Find where the given text appears and provide that cell's center as [x, y] coordinate. 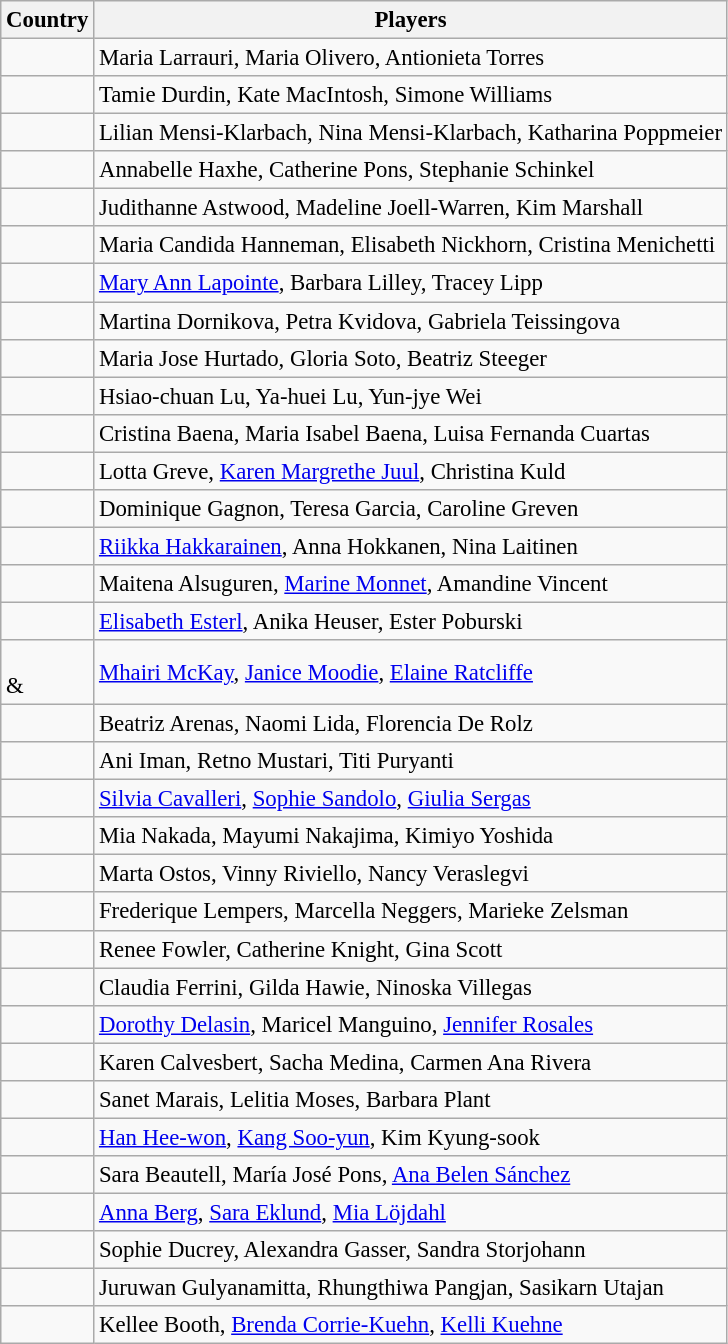
Claudia Ferrini, Gilda Hawie, Ninoska Villegas [411, 987]
Tamie Durdin, Kate MacIntosh, Simone Williams [411, 95]
Maria Jose Hurtado, Gloria Soto, Beatriz Steeger [411, 358]
Annabelle Haxhe, Catherine Pons, Stephanie Schinkel [411, 170]
Mhairi McKay, Janice Moodie, Elaine Ratcliffe [411, 672]
Lilian Mensi-Klarbach, Nina Mensi-Klarbach, Katharina Poppmeier [411, 133]
Sara Beautell, María José Pons, Ana Belen Sánchez [411, 1175]
Riikka Hakkarainen, Anna Hokkanen, Nina Laitinen [411, 546]
Sophie Ducrey, Alexandra Gasser, Sandra Storjohann [411, 1250]
Renee Fowler, Catherine Knight, Gina Scott [411, 949]
Kellee Booth, Brenda Corrie-Kuehn, Kelli Kuehne [411, 1325]
Mia Nakada, Mayumi Nakajima, Kimiyo Yoshida [411, 836]
Cristina Baena, Maria Isabel Baena, Luisa Fernanda Cuartas [411, 433]
Elisabeth Esterl, Anika Heuser, Ester Poburski [411, 621]
Han Hee-won, Kang Soo-yun, Kim Kyung-sook [411, 1137]
Anna Berg, Sara Eklund, Mia Löjdahl [411, 1212]
Sanet Marais, Lelitia Moses, Barbara Plant [411, 1100]
Judithanne Astwood, Madeline Joell-Warren, Kim Marshall [411, 208]
Lotta Greve, Karen Margrethe Juul, Christina Kuld [411, 471]
Frederique Lempers, Marcella Neggers, Marieke Zelsman [411, 912]
Dominique Gagnon, Teresa Garcia, Caroline Greven [411, 509]
Maria Larrauri, Maria Olivero, Antionieta Torres [411, 58]
Maitena Alsuguren, Marine Monnet, Amandine Vincent [411, 584]
Martina Dornikova, Petra Kvidova, Gabriela Teissingova [411, 321]
Maria Candida Hanneman, Elisabeth Nickhorn, Cristina Menichetti [411, 245]
Silvia Cavalleri, Sophie Sandolo, Giulia Sergas [411, 799]
Marta Ostos, Vinny Riviello, Nancy Veraslegvi [411, 874]
Country [48, 20]
Karen Calvesbert, Sacha Medina, Carmen Ana Rivera [411, 1062]
Dorothy Delasin, Maricel Manguino, Jennifer Rosales [411, 1024]
Ani Iman, Retno Mustari, Titi Puryanti [411, 761]
Mary Ann Lapointe, Barbara Lilley, Tracey Lipp [411, 283]
Beatriz Arenas, Naomi Lida, Florencia De Rolz [411, 724]
Players [411, 20]
& [48, 672]
Juruwan Gulyanamitta, Rhungthiwa Pangjan, Sasikarn Utajan [411, 1288]
Hsiao-chuan Lu, Ya-huei Lu, Yun-jye Wei [411, 396]
